From the cell containing the given text, extract its center point as [x, y] coordinate. 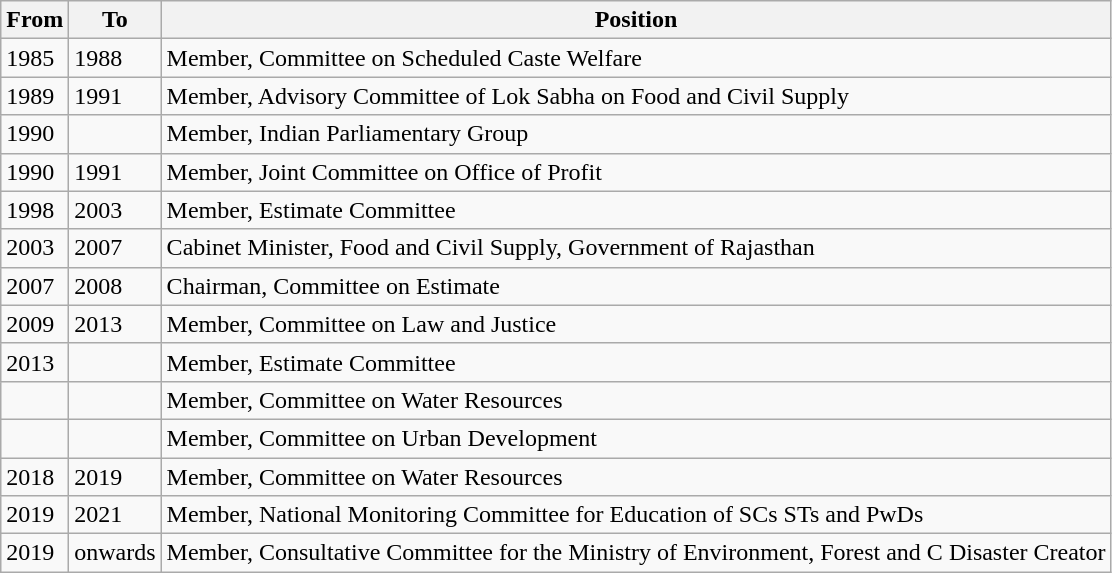
2008 [115, 286]
2018 [35, 477]
Member, National Monitoring Committee for Education of SCs STs and PwDs [636, 515]
onwards [115, 553]
Member, Consultative Committee for the Ministry of Environment, Forest and C Disaster Creator [636, 553]
To [115, 20]
Member, Committee on Law and Justice [636, 324]
Chairman, Committee on Estimate [636, 286]
1988 [115, 58]
1989 [35, 96]
2009 [35, 324]
1985 [35, 58]
Member, Advisory Committee of Lok Sabha on Food and Civil Supply [636, 96]
1998 [35, 210]
2021 [115, 515]
Member, Joint Committee on Office of Profit [636, 172]
Member, Indian Parliamentary Group [636, 134]
Position [636, 20]
From [35, 20]
Cabinet Minister, Food and Civil Supply, Government of Rajasthan [636, 248]
Member, Committee on Urban Development [636, 438]
Member, Committee on Scheduled Caste Welfare [636, 58]
